Scan for the cell matching the given text and deliver its (x, y) coordinate at center. 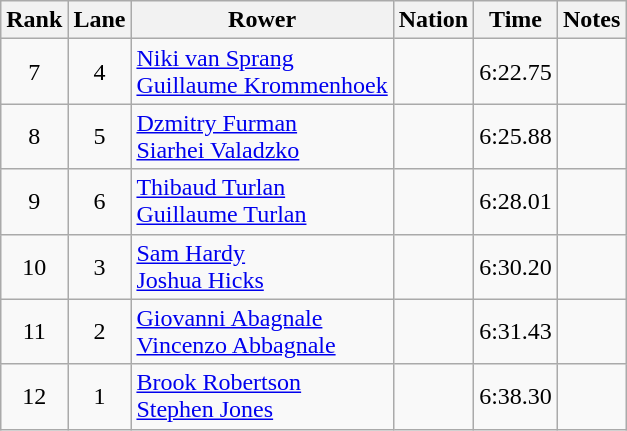
Niki van SprangGuillaume Krommenhoek (262, 72)
Time (516, 20)
3 (100, 266)
9 (34, 202)
6:28.01 (516, 202)
Notes (591, 20)
10 (34, 266)
Rower (262, 20)
Dzmitry FurmanSiarhei Valadzko (262, 136)
Nation (433, 20)
2 (100, 332)
Giovanni AbagnaleVincenzo Abbagnale (262, 332)
6:22.75 (516, 72)
Brook RobertsonStephen Jones (262, 396)
6:38.30 (516, 396)
4 (100, 72)
6 (100, 202)
1 (100, 396)
6:25.88 (516, 136)
6:31.43 (516, 332)
6:30.20 (516, 266)
Rank (34, 20)
7 (34, 72)
Lane (100, 20)
Sam HardyJoshua Hicks (262, 266)
Thibaud TurlanGuillaume Turlan (262, 202)
8 (34, 136)
12 (34, 396)
5 (100, 136)
11 (34, 332)
